Determine the [X, Y] coordinate at the center of the cell enclosing the given text.  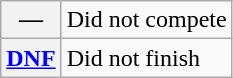
DNF [31, 58]
Did not compete [146, 20]
Did not finish [146, 58]
— [31, 20]
